Search for the cell housing the specified text and yield its [x, y] center coordinate. 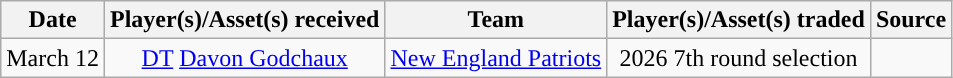
March 12 [53, 58]
Date [53, 20]
Team [496, 20]
New England Patriots [496, 58]
Player(s)/Asset(s) received [244, 20]
Player(s)/Asset(s) traded [739, 20]
Source [910, 20]
2026 7th round selection [739, 58]
DT Davon Godchaux [244, 58]
